Determine the [x, y] coordinate at the center of the cell enclosing the given text.  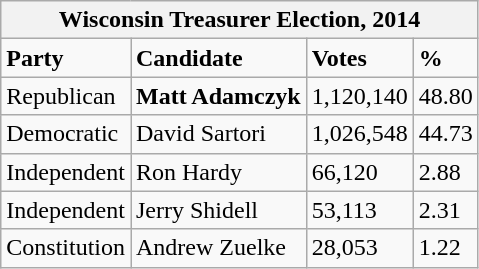
% [446, 58]
Matt Adamczyk [218, 96]
1,120,140 [360, 96]
Constitution [66, 248]
Party [66, 58]
Jerry Shidell [218, 210]
2.88 [446, 172]
David Sartori [218, 134]
Wisconsin Treasurer Election, 2014 [240, 20]
Votes [360, 58]
1,026,548 [360, 134]
48.80 [446, 96]
Andrew Zuelke [218, 248]
Republican [66, 96]
44.73 [446, 134]
Ron Hardy [218, 172]
28,053 [360, 248]
Democratic [66, 134]
2.31 [446, 210]
Candidate [218, 58]
1.22 [446, 248]
66,120 [360, 172]
53,113 [360, 210]
